For the text-containing cell, return its midpoint in (X, Y) coordinate format. 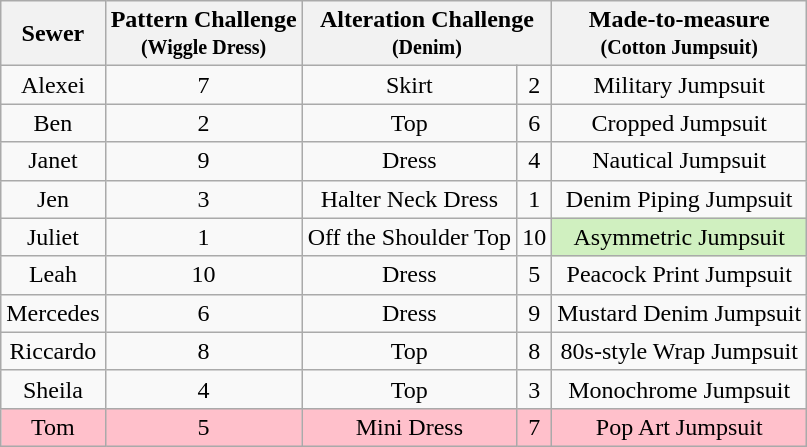
Mustard Denim Jumpsuit (680, 313)
Made-to-measure(Cotton Jumpsuit) (680, 34)
80s-style Wrap Jumpsuit (680, 351)
Denim Piping Jumpsuit (680, 199)
Skirt (409, 85)
Mini Dress (409, 427)
Sheila (53, 389)
Alexei (53, 85)
Juliet (53, 237)
Leah (53, 275)
Halter Neck Dress (409, 199)
Sewer (53, 34)
Alteration Challenge(Denim) (427, 34)
Off the Shoulder Top (409, 237)
Pattern Challenge(Wiggle Dress) (204, 34)
Riccardo (53, 351)
Jen (53, 199)
Cropped Jumpsuit (680, 123)
Peacock Print Jumpsuit (680, 275)
Nautical Jumpsuit (680, 161)
Pop Art Jumpsuit (680, 427)
Asymmetric Jumpsuit (680, 237)
Military Jumpsuit (680, 85)
Monochrome Jumpsuit (680, 389)
Tom (53, 427)
Janet (53, 161)
Ben (53, 123)
Mercedes (53, 313)
